Identify which cell holds the provided text, then report its (X, Y) central coordinate. 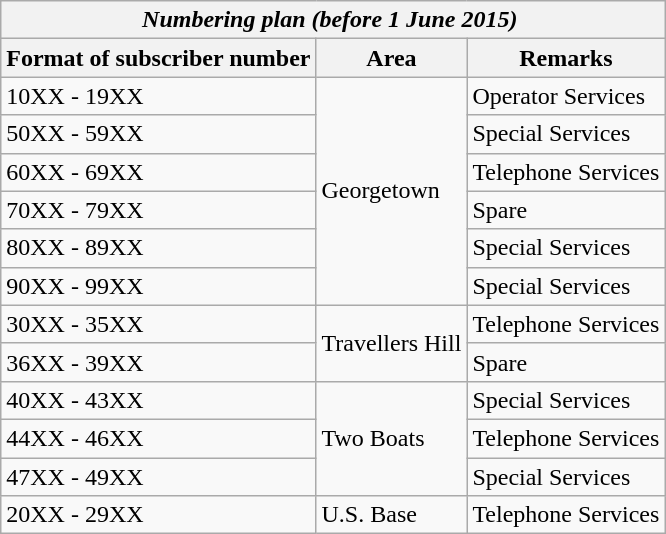
U.S. Base (392, 515)
10XX - 19XX (158, 96)
Two Boats (392, 438)
Remarks (566, 58)
36XX - 39XX (158, 362)
44XX - 46XX (158, 438)
60XX - 69XX (158, 172)
70XX - 79XX (158, 210)
Operator Services (566, 96)
40XX - 43XX (158, 400)
80XX - 89XX (158, 248)
Georgetown (392, 191)
Area (392, 58)
Format of subscriber number (158, 58)
30XX - 35XX (158, 324)
90XX - 99XX (158, 286)
47XX - 49XX (158, 477)
50XX - 59XX (158, 134)
Travellers Hill (392, 343)
20XX - 29XX (158, 515)
Numbering plan (before 1 June 2015) (333, 20)
